Scan for the cell matching the given text and deliver its (x, y) coordinate at center. 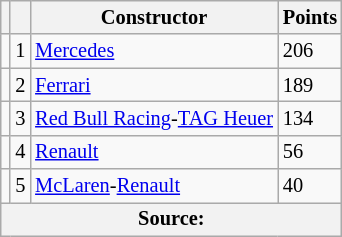
Constructor (154, 17)
Ferrari (154, 85)
5 (20, 186)
Points (310, 17)
189 (310, 85)
McLaren-Renault (154, 186)
Renault (154, 152)
Mercedes (154, 51)
40 (310, 186)
206 (310, 51)
1 (20, 51)
Red Bull Racing-TAG Heuer (154, 118)
Source: (172, 219)
2 (20, 85)
4 (20, 152)
134 (310, 118)
56 (310, 152)
3 (20, 118)
